Detect which cell encompasses the target text, then output its [x, y] center coordinate. 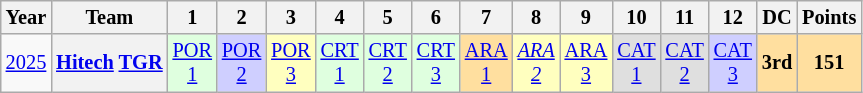
ARA2 [536, 63]
2025 [26, 63]
1 [192, 17]
5 [388, 17]
POR2 [242, 63]
11 [684, 17]
ARA3 [586, 63]
151 [829, 63]
CRT1 [340, 63]
CRT3 [436, 63]
6 [436, 17]
POR3 [290, 63]
3rd [777, 63]
12 [733, 17]
CAT3 [733, 63]
POR1 [192, 63]
CAT1 [636, 63]
10 [636, 17]
Year [26, 17]
2 [242, 17]
Hitech TGR [109, 63]
8 [536, 17]
Team [109, 17]
DC [777, 17]
ARA1 [486, 63]
CAT2 [684, 63]
9 [586, 17]
CRT2 [388, 63]
7 [486, 17]
3 [290, 17]
Points [829, 17]
4 [340, 17]
